Extract the [x, y] coordinate from the center of the cell holding the provided text.  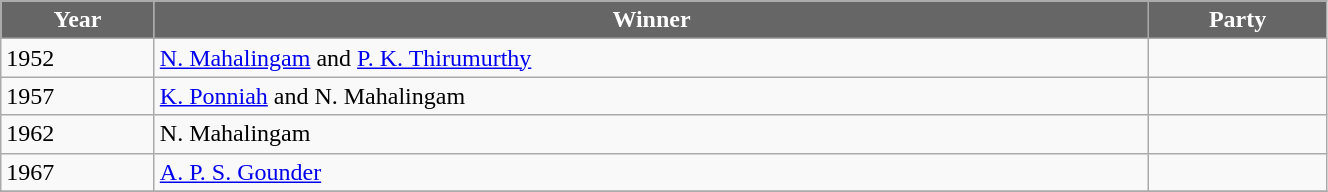
1967 [78, 172]
N. Mahalingam and P. K. Thirumurthy [651, 58]
1962 [78, 134]
A. P. S. Gounder [651, 172]
N. Mahalingam [651, 134]
Winner [651, 20]
K. Ponniah and N. Mahalingam [651, 96]
Party [1238, 20]
1952 [78, 58]
1957 [78, 96]
Year [78, 20]
